Search for the cell housing the specified text and yield its [X, Y] center coordinate. 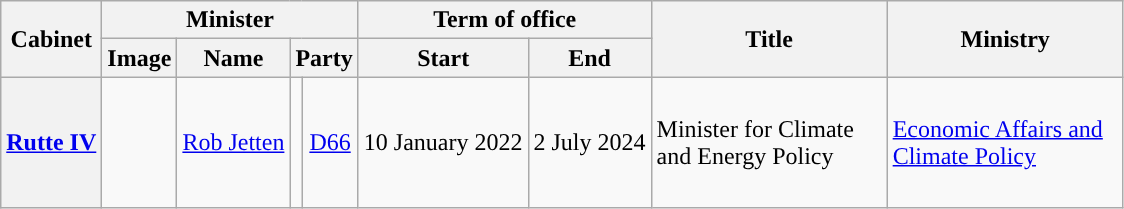
Minister for Climate and Energy Policy [769, 142]
10 January 2022 [443, 142]
Image [140, 58]
Minister [230, 20]
D66 [330, 142]
Economic Affairs and Climate Policy [1005, 142]
Rutte IV [52, 142]
Term of office [504, 20]
Start [443, 58]
Party [324, 58]
Cabinet [52, 39]
2 July 2024 [590, 142]
End [590, 58]
Ministry [1005, 39]
Name [234, 58]
Rob Jetten [234, 142]
Title [769, 39]
